Extract the (X, Y) coordinate from the center of the cell holding the provided text.  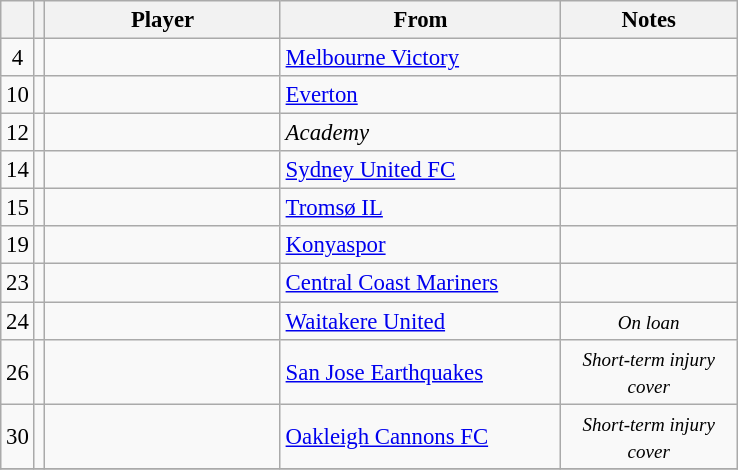
Oakleigh Cannons FC (420, 436)
Tromsø IL (420, 208)
24 (18, 321)
Melbourne Victory (420, 58)
26 (18, 372)
Konyaspor (420, 245)
14 (18, 170)
Academy (420, 133)
Waitakere United (420, 321)
10 (18, 95)
19 (18, 245)
Everton (420, 95)
12 (18, 133)
Sydney United FC (420, 170)
4 (18, 58)
Player (163, 20)
30 (18, 436)
From (420, 20)
15 (18, 208)
On loan (649, 321)
Notes (649, 20)
23 (18, 283)
Central Coast Mariners (420, 283)
San Jose Earthquakes (420, 372)
